Identify which cell holds the provided text, then report its (X, Y) central coordinate. 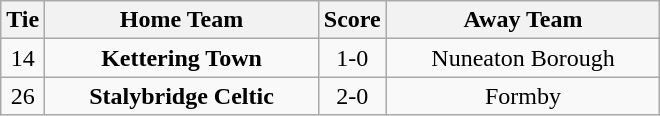
Stalybridge Celtic (182, 96)
Nuneaton Borough (523, 58)
Home Team (182, 20)
14 (23, 58)
Kettering Town (182, 58)
Formby (523, 96)
26 (23, 96)
Score (352, 20)
Away Team (523, 20)
Tie (23, 20)
1-0 (352, 58)
2-0 (352, 96)
